Detect which cell encompasses the target text, then output its [X, Y] center coordinate. 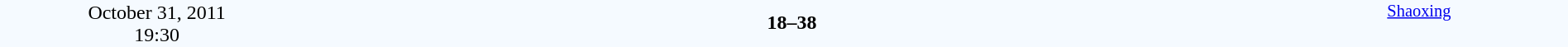
October 31, 201119:30 [157, 23]
Shaoxing [1419, 23]
18–38 [791, 22]
